Capture the cell that displays the provided text and extract its (X, Y) central coordinate. 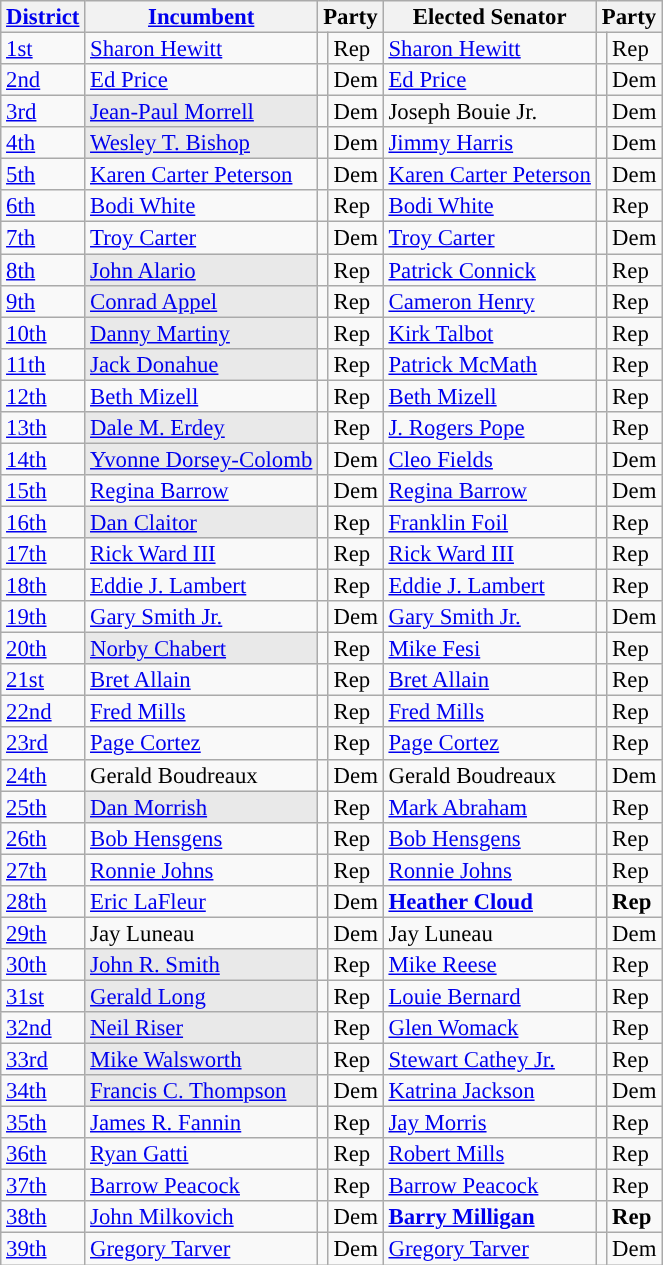
18th (43, 586)
Jack Donahue (202, 364)
17th (43, 554)
Mike Walsworth (202, 1060)
29th (43, 933)
Jay Morris (490, 1123)
23rd (43, 744)
11th (43, 364)
John Alario (202, 270)
38th (43, 1218)
Mike Fesi (490, 649)
34th (43, 1091)
J. Rogers Pope (490, 428)
Conrad Appel (202, 301)
Elected Senator (490, 17)
Dan Claitor (202, 522)
Jean-Paul Morrell (202, 112)
Stewart Cathey Jr. (490, 1060)
Patrick McMath (490, 364)
27th (43, 870)
28th (43, 902)
Dan Morrish (202, 807)
7th (43, 238)
Robert Mills (490, 1154)
2nd (43, 80)
37th (43, 1186)
4th (43, 143)
Louie Bernard (490, 996)
Wesley T. Bishop (202, 143)
Gerald Long (202, 996)
39th (43, 1249)
Eric LaFleur (202, 902)
6th (43, 206)
Cleo Fields (490, 459)
Incumbent (202, 17)
John R. Smith (202, 965)
32nd (43, 1028)
Katrina Jackson (490, 1091)
13th (43, 428)
Mike Reese (490, 965)
15th (43, 491)
Cameron Henry (490, 301)
24th (43, 775)
22nd (43, 712)
Ryan Gatti (202, 1154)
35th (43, 1123)
Barry Milligan (490, 1218)
8th (43, 270)
30th (43, 965)
Mark Abraham (490, 807)
Danny Martiny (202, 333)
36th (43, 1154)
1st (43, 49)
21st (43, 680)
26th (43, 838)
20th (43, 649)
10th (43, 333)
16th (43, 522)
3rd (43, 112)
9th (43, 301)
Francis C. Thompson (202, 1091)
Kirk Talbot (490, 333)
12th (43, 396)
District (43, 17)
Patrick Connick (490, 270)
14th (43, 459)
Jimmy Harris (490, 143)
Joseph Bouie Jr. (490, 112)
Neil Riser (202, 1028)
Glen Womack (490, 1028)
Dale M. Erdey (202, 428)
25th (43, 807)
Yvonne Dorsey-Colomb (202, 459)
5th (43, 175)
James R. Fannin (202, 1123)
33rd (43, 1060)
John Milkovich (202, 1218)
31st (43, 996)
19th (43, 617)
Franklin Foil (490, 522)
Heather Cloud (490, 902)
Norby Chabert (202, 649)
